From the cell containing the given text, extract its center point as [X, Y] coordinate. 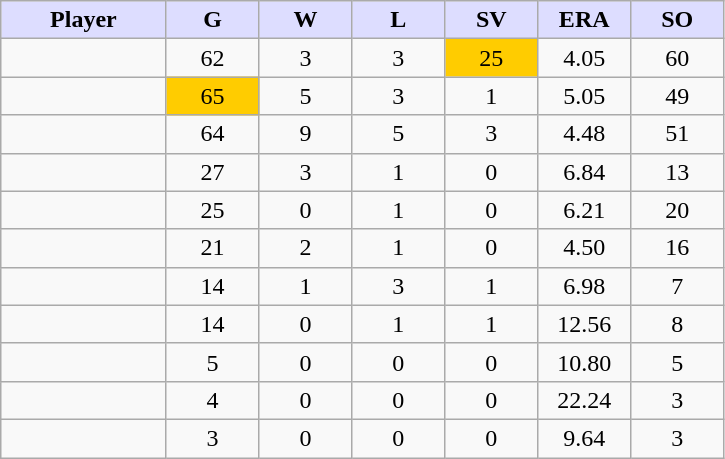
SV [492, 20]
60 [678, 58]
6.21 [584, 210]
20 [678, 210]
10.80 [584, 362]
22.24 [584, 400]
Player [84, 20]
8 [678, 324]
4.50 [584, 248]
4.05 [584, 58]
G [212, 20]
2 [306, 248]
9.64 [584, 438]
ERA [584, 20]
6.84 [584, 172]
12.56 [584, 324]
49 [678, 96]
L [398, 20]
51 [678, 134]
9 [306, 134]
62 [212, 58]
13 [678, 172]
16 [678, 248]
7 [678, 286]
SO [678, 20]
64 [212, 134]
5.05 [584, 96]
27 [212, 172]
6.98 [584, 286]
4 [212, 400]
21 [212, 248]
4.48 [584, 134]
65 [212, 96]
W [306, 20]
